Capture the cell that displays the provided text and extract its [x, y] central coordinate. 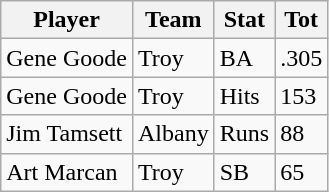
Albany [173, 134]
153 [302, 96]
65 [302, 172]
.305 [302, 58]
Team [173, 20]
BA [244, 58]
Runs [244, 134]
Player [67, 20]
Stat [244, 20]
88 [302, 134]
Art Marcan [67, 172]
Jim Tamsett [67, 134]
Tot [302, 20]
SB [244, 172]
Hits [244, 96]
